Detect which cell encompasses the target text, then output its [X, Y] center coordinate. 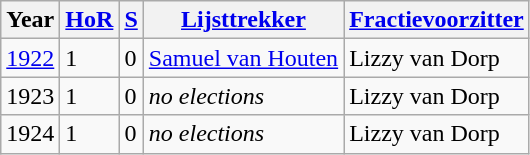
1923 [30, 96]
Lijsttrekker [243, 20]
S [131, 20]
HoR [90, 20]
Year [30, 20]
1924 [30, 134]
1922 [30, 58]
Fractievoorzitter [437, 20]
Samuel van Houten [243, 58]
